Search for the cell housing the specified text and yield its (x, y) center coordinate. 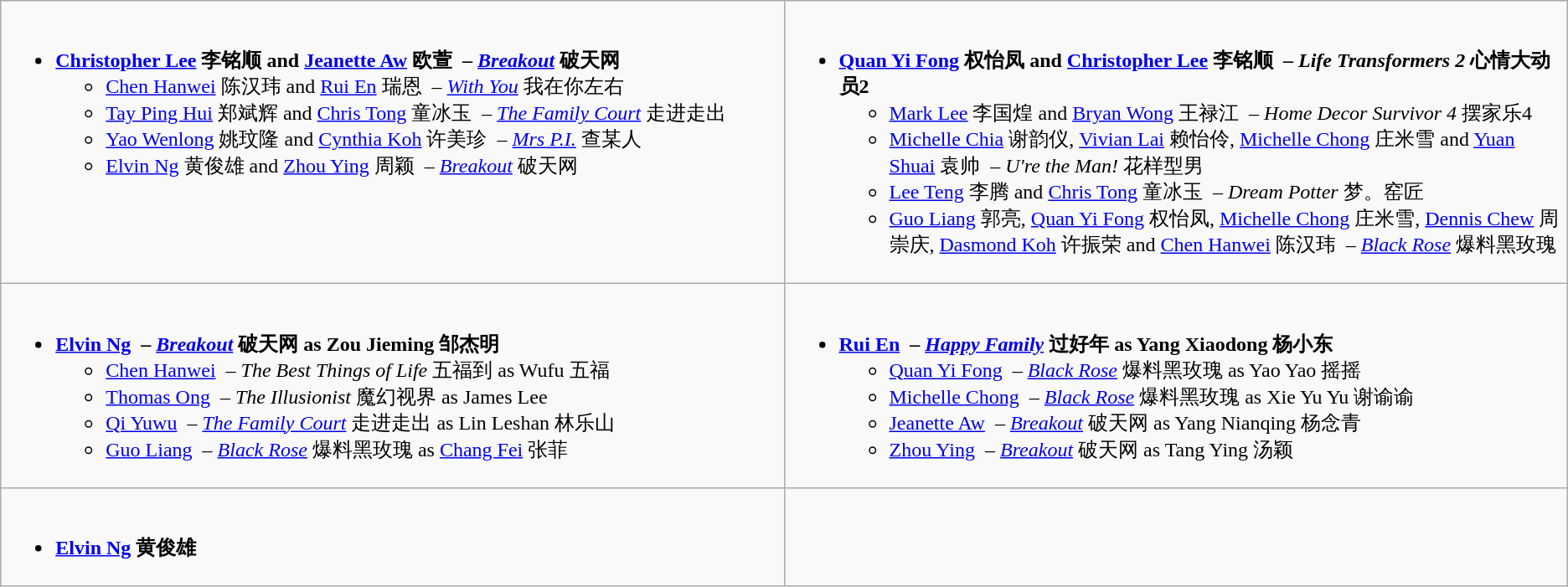
Elvin Ng 黄俊雄 (392, 537)
